Pinpoint the cell where the given text exists, returning its (X, Y) midpoint coordinate. 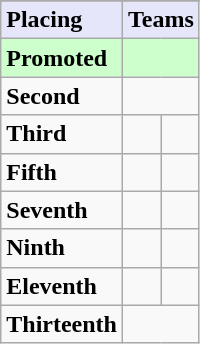
Placing (62, 20)
Teams (160, 20)
Promoted (62, 58)
Thirteenth (62, 324)
Third (62, 134)
Eleventh (62, 286)
Seventh (62, 210)
Ninth (62, 248)
Second (62, 96)
Fifth (62, 172)
